Search for the cell housing the specified text and yield its (x, y) center coordinate. 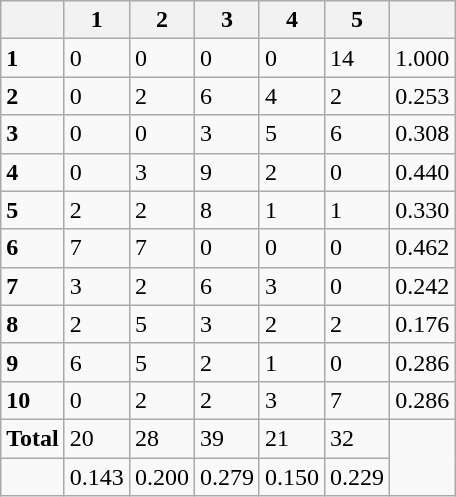
20 (96, 438)
0.440 (422, 172)
10 (33, 400)
0.200 (162, 477)
0.279 (226, 477)
0.150 (292, 477)
0.242 (422, 286)
21 (292, 438)
0.176 (422, 324)
14 (358, 58)
39 (226, 438)
Total (33, 438)
0.330 (422, 210)
0.308 (422, 134)
0.229 (358, 477)
32 (358, 438)
0.143 (96, 477)
0.462 (422, 248)
0.253 (422, 96)
28 (162, 438)
1.000 (422, 58)
